Provide the (X, Y) coordinate of the cell's center where the given text is located.  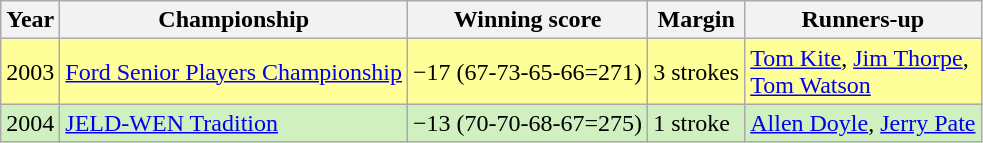
−17 (67-73-65-66=271) (528, 72)
Tom Kite, Jim Thorpe, Tom Watson (863, 72)
2004 (30, 123)
−13 (70-70-68-67=275) (528, 123)
Winning score (528, 20)
Runners-up (863, 20)
2003 (30, 72)
Ford Senior Players Championship (234, 72)
Allen Doyle, Jerry Pate (863, 123)
Championship (234, 20)
3 strokes (696, 72)
Year (30, 20)
JELD-WEN Tradition (234, 123)
1 stroke (696, 123)
Margin (696, 20)
